Find where the given text appears and provide that cell's center as [X, Y] coordinate. 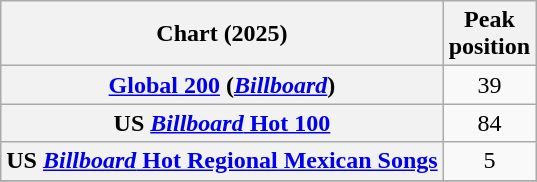
Chart (2025) [222, 34]
5 [489, 161]
39 [489, 85]
Global 200 (Billboard) [222, 85]
Peakposition [489, 34]
US Billboard Hot 100 [222, 123]
84 [489, 123]
US Billboard Hot Regional Mexican Songs [222, 161]
